Output the [x, y] coordinate of the center of the cell containing the given text.  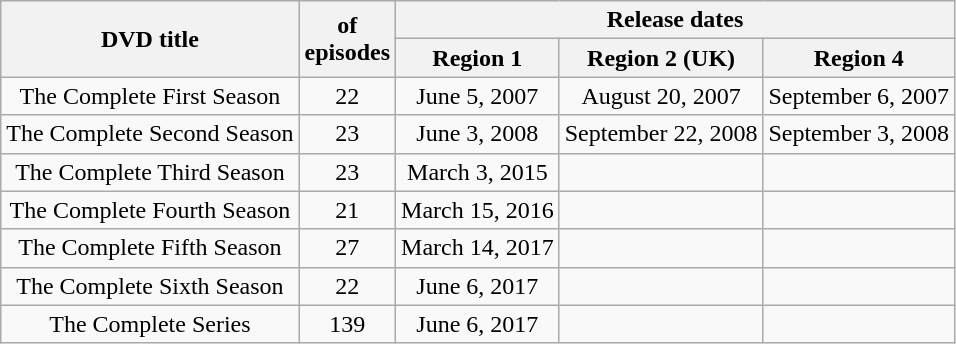
Release dates [676, 20]
ofepisodes [347, 39]
March 14, 2017 [478, 248]
September 3, 2008 [859, 134]
The Complete Fifth Season [150, 248]
139 [347, 324]
September 22, 2008 [661, 134]
Region 4 [859, 58]
Region 2 (UK) [661, 58]
21 [347, 210]
September 6, 2007 [859, 96]
Region 1 [478, 58]
June 3, 2008 [478, 134]
27 [347, 248]
The Complete Second Season [150, 134]
The Complete Fourth Season [150, 210]
The Complete Third Season [150, 172]
DVD title [150, 39]
The Complete First Season [150, 96]
August 20, 2007 [661, 96]
The Complete Sixth Season [150, 286]
The Complete Series [150, 324]
March 3, 2015 [478, 172]
June 5, 2007 [478, 96]
March 15, 2016 [478, 210]
